Capture the cell that displays the provided text and extract its (X, Y) central coordinate. 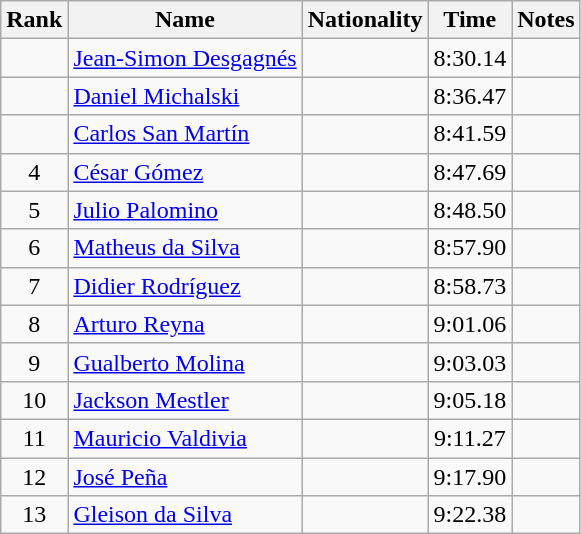
6 (34, 248)
Nationality (365, 20)
Rank (34, 20)
José Peña (185, 477)
Mauricio Valdivia (185, 438)
8:30.14 (470, 58)
Daniel Michalski (185, 96)
9:17.90 (470, 477)
9:22.38 (470, 515)
9 (34, 362)
Arturo Reyna (185, 324)
12 (34, 477)
Notes (546, 20)
5 (34, 210)
Gleison da Silva (185, 515)
Gualberto Molina (185, 362)
9:01.06 (470, 324)
9:11.27 (470, 438)
8:41.59 (470, 134)
13 (34, 515)
11 (34, 438)
9:05.18 (470, 400)
Didier Rodríguez (185, 286)
César Gómez (185, 172)
8:48.50 (470, 210)
Matheus da Silva (185, 248)
9:03.03 (470, 362)
10 (34, 400)
8:57.90 (470, 248)
8:36.47 (470, 96)
7 (34, 286)
Jackson Mestler (185, 400)
Julio Palomino (185, 210)
8:47.69 (470, 172)
8:58.73 (470, 286)
8 (34, 324)
Carlos San Martín (185, 134)
Name (185, 20)
Jean-Simon Desgagnés (185, 58)
4 (34, 172)
Time (470, 20)
